For the text-containing cell, return its midpoint in (X, Y) coordinate format. 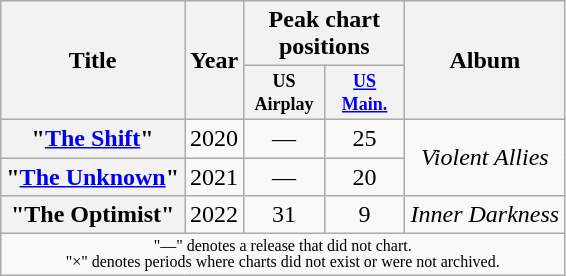
2020 (214, 138)
Title (93, 60)
"The Unknown" (93, 177)
2021 (214, 177)
USMain. (364, 93)
25 (364, 138)
"The Shift" (93, 138)
"The Optimist" (93, 215)
Album (485, 60)
Violent Allies (485, 157)
USAirplay (284, 93)
Peak chart positions (324, 34)
31 (284, 215)
Inner Darkness (485, 215)
"—" denotes a release that did not chart."×" denotes periods where charts did not exist or were not archived. (283, 254)
20 (364, 177)
Year (214, 60)
2022 (214, 215)
9 (364, 215)
